Output the [X, Y] coordinate of the center of the cell containing the given text.  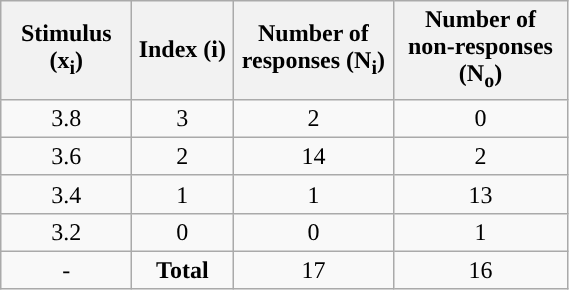
Number of non-responses (No) [480, 50]
Total [182, 270]
Stimulus (xi) [66, 50]
13 [480, 194]
3.4 [66, 194]
Index (i) [182, 50]
Number of responses (Ni) [314, 50]
3.6 [66, 156]
3.2 [66, 232]
3 [182, 118]
14 [314, 156]
- [66, 270]
3.8 [66, 118]
17 [314, 270]
16 [480, 270]
